Detect which cell encompasses the target text, then output its [x, y] center coordinate. 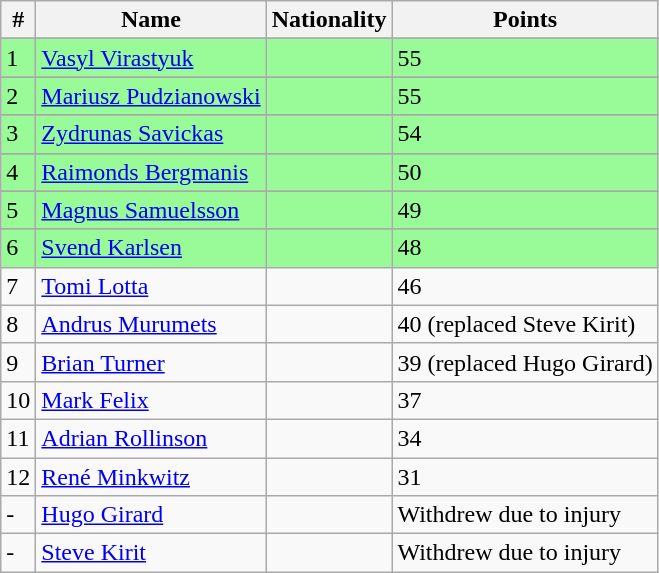
9 [18, 362]
34 [525, 438]
Steve Kirit [151, 553]
37 [525, 400]
Points [525, 20]
Vasyl Virastyuk [151, 58]
50 [525, 172]
# [18, 20]
Andrus Murumets [151, 324]
10 [18, 400]
40 (replaced Steve Kirit) [525, 324]
René Minkwitz [151, 477]
Adrian Rollinson [151, 438]
Magnus Samuelsson [151, 210]
2 [18, 96]
6 [18, 248]
Nationality [329, 20]
4 [18, 172]
8 [18, 324]
3 [18, 134]
Zydrunas Savickas [151, 134]
Name [151, 20]
Mariusz Pudzianowski [151, 96]
7 [18, 286]
Hugo Girard [151, 515]
54 [525, 134]
46 [525, 286]
Brian Turner [151, 362]
39 (replaced Hugo Girard) [525, 362]
48 [525, 248]
49 [525, 210]
5 [18, 210]
Mark Felix [151, 400]
Tomi Lotta [151, 286]
12 [18, 477]
Raimonds Bergmanis [151, 172]
1 [18, 58]
Svend Karlsen [151, 248]
11 [18, 438]
31 [525, 477]
